Capture the cell that displays the provided text and extract its (x, y) central coordinate. 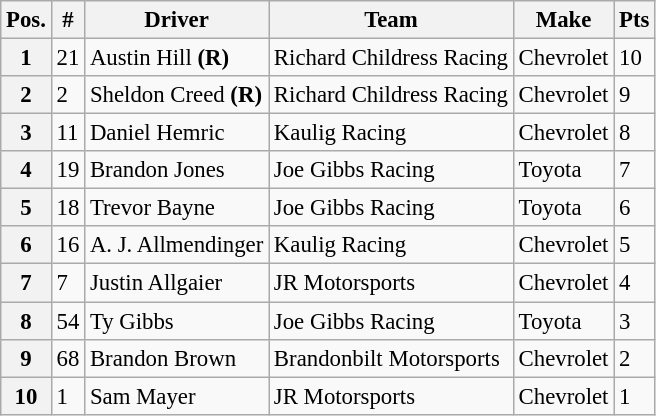
Austin Hill (R) (177, 58)
Brandonbilt Motorsports (392, 358)
Driver (177, 20)
Justin Allgaier (177, 283)
11 (68, 133)
Make (563, 20)
# (68, 20)
Brandon Brown (177, 358)
18 (68, 208)
Sheldon Creed (R) (177, 95)
Ty Gibbs (177, 321)
Daniel Hemric (177, 133)
Pos. (26, 20)
16 (68, 245)
19 (68, 170)
21 (68, 58)
Brandon Jones (177, 170)
Trevor Bayne (177, 208)
68 (68, 358)
Pts (634, 20)
54 (68, 321)
A. J. Allmendinger (177, 245)
Team (392, 20)
Sam Mayer (177, 396)
